Extract the (X, Y) coordinate from the center of the cell holding the provided text.  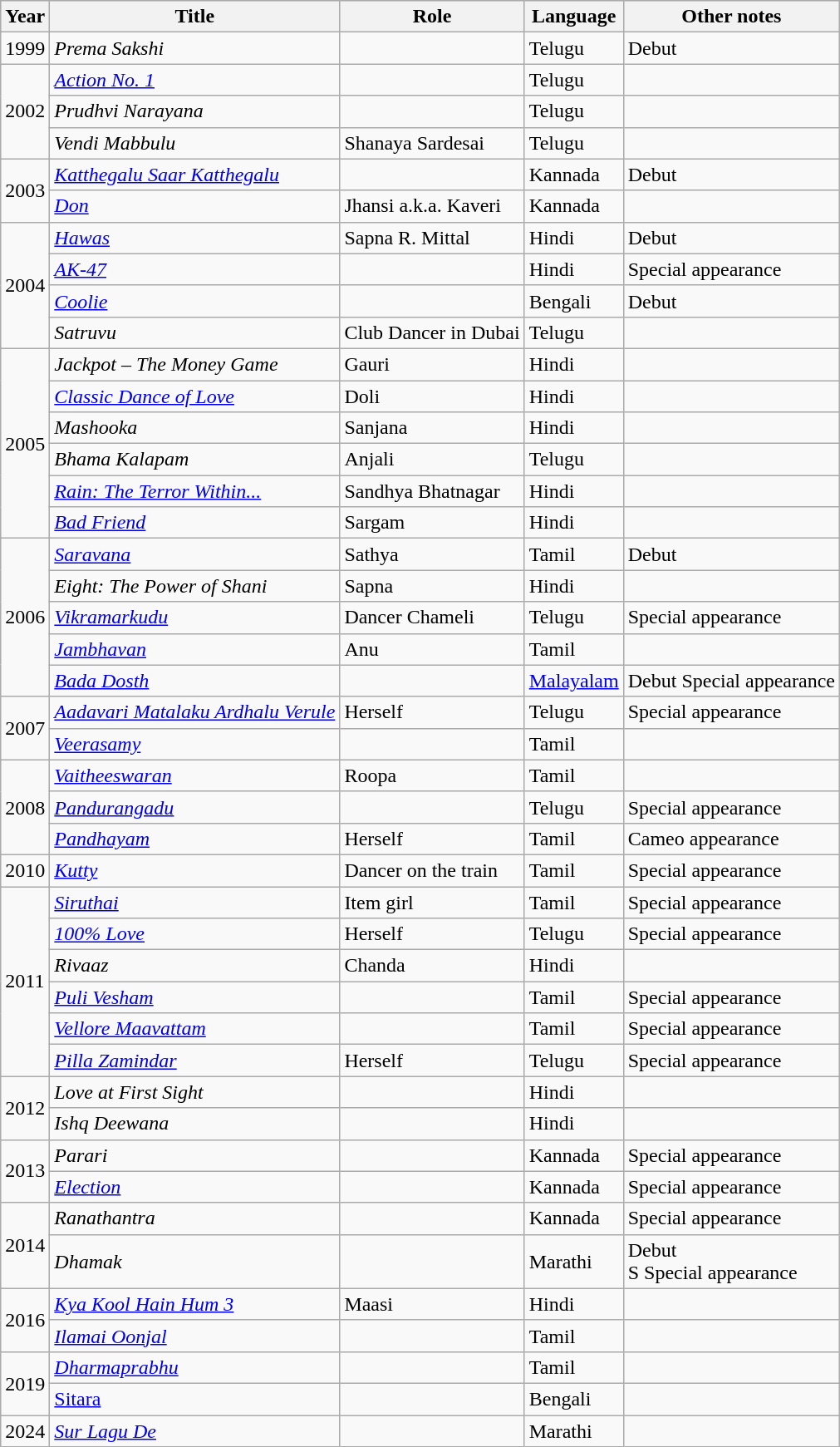
Coolie (194, 301)
Parari (194, 1155)
Title (194, 17)
Shanaya Sardesai (432, 143)
2006 (25, 618)
Pilla Zamindar (194, 1061)
Prema Sakshi (194, 48)
Item girl (432, 902)
2007 (25, 728)
2005 (25, 443)
2011 (25, 981)
Sitara (194, 1399)
Katthegalu Saar Katthegalu (194, 175)
2019 (25, 1383)
Dancer Chameli (432, 618)
Maasi (432, 1304)
Role (432, 17)
Dhamak (194, 1262)
Puli Vesham (194, 997)
Jambhavan (194, 649)
Saravana (194, 554)
Don (194, 206)
2008 (25, 807)
2014 (25, 1245)
Bada Dosth (194, 681)
Debut Special appearance (731, 681)
Jackpot – The Money Game (194, 364)
Election (194, 1187)
Classic Dance of Love (194, 396)
Sandhya Bhatnagar (432, 491)
Eight: The Power of Shani (194, 586)
Kutty (194, 870)
Cameo appearance (731, 839)
2012 (25, 1108)
Vaitheeswaran (194, 775)
Gauri (432, 364)
Doli (432, 396)
AK-47 (194, 269)
Sargam (432, 523)
2002 (25, 111)
Ilamai Oonjal (194, 1336)
Kya Kool Hain Hum 3 (194, 1304)
DebutS Special appearance (731, 1262)
Love at First Sight (194, 1092)
Rivaaz (194, 966)
Vellore Maavattam (194, 1029)
Sathya (432, 554)
Vikramarkudu (194, 618)
Pandurangadu (194, 807)
Ishq Deewana (194, 1124)
Satruvu (194, 332)
Rain: The Terror Within... (194, 491)
Chanda (432, 966)
Hawas (194, 238)
Club Dancer in Dubai (432, 332)
1999 (25, 48)
Jhansi a.k.a. Kaveri (432, 206)
Prudhvi Narayana (194, 111)
Mashooka (194, 428)
Malayalam (573, 681)
Pandhayam (194, 839)
Year (25, 17)
Bad Friend (194, 523)
2016 (25, 1320)
Language (573, 17)
2013 (25, 1171)
100% Love (194, 934)
Anjali (432, 460)
Sur Lagu De (194, 1430)
Veerasamy (194, 744)
Sapna R. Mittal (432, 238)
Siruthai (194, 902)
Ranathantra (194, 1218)
Dharmaprabhu (194, 1367)
2003 (25, 190)
2004 (25, 285)
Aadavari Matalaku Ardhalu Verule (194, 712)
Other notes (731, 17)
2010 (25, 870)
Action No. 1 (194, 80)
Sapna (432, 586)
Dancer on the train (432, 870)
Vendi Mabbulu (194, 143)
2024 (25, 1430)
Bhama Kalapam (194, 460)
Anu (432, 649)
Sanjana (432, 428)
Roopa (432, 775)
